Return the [X, Y] coordinate for the center point of the cell that contains the specified text.  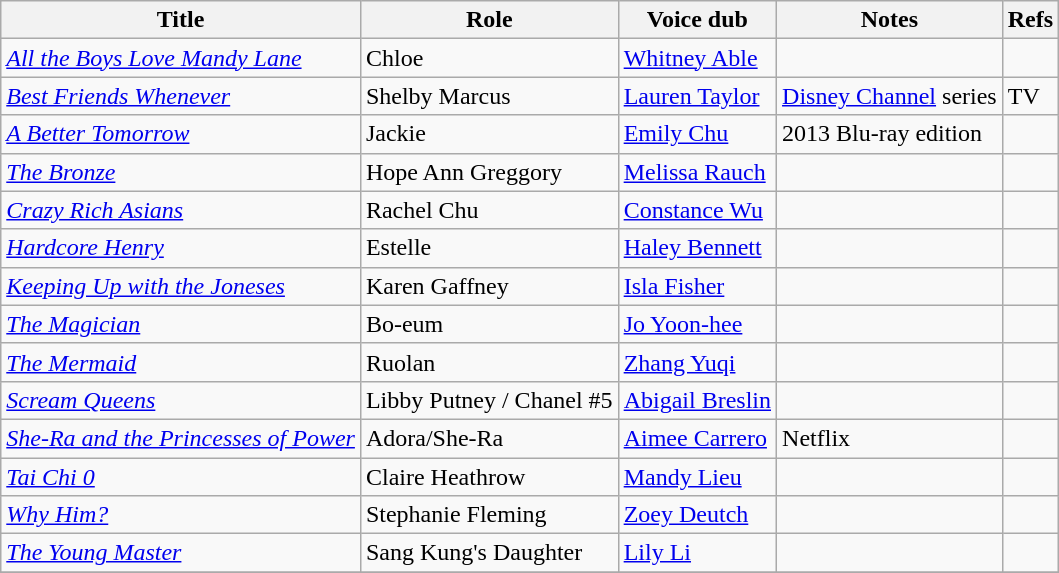
Scream Queens [181, 400]
Mandy Lieu [697, 477]
All the Boys Love Mandy Lane [181, 58]
Estelle [489, 248]
Lily Li [697, 553]
Notes [890, 20]
Netflix [890, 438]
The Mermaid [181, 362]
Tai Chi 0 [181, 477]
2013 Blu-ray edition [890, 134]
Crazy Rich Asians [181, 210]
Zhang Yuqi [697, 362]
Best Friends Whenever [181, 96]
Adora/She-Ra [489, 438]
The Magician [181, 324]
Bo-eum [489, 324]
Lauren Taylor [697, 96]
Claire Heathrow [489, 477]
Role [489, 20]
Title [181, 20]
Sang Kung's Daughter [489, 553]
She-Ra and the Princesses of Power [181, 438]
Shelby Marcus [489, 96]
Stephanie Fleming [489, 515]
Chloe [489, 58]
Keeping Up with the Joneses [181, 286]
Whitney Able [697, 58]
Karen Gaffney [489, 286]
Disney Channel series [890, 96]
Jo Yoon-hee [697, 324]
Zoey Deutch [697, 515]
A Better Tomorrow [181, 134]
Libby Putney / Chanel #5 [489, 400]
Melissa Rauch [697, 172]
Why Him? [181, 515]
Aimee Carrero [697, 438]
The Young Master [181, 553]
Constance Wu [697, 210]
Hardcore Henry [181, 248]
Rachel Chu [489, 210]
Emily Chu [697, 134]
Jackie [489, 134]
Refs [1030, 20]
Voice dub [697, 20]
Haley Bennett [697, 248]
Isla Fisher [697, 286]
The Bronze [181, 172]
Ruolan [489, 362]
Abigail Breslin [697, 400]
TV [1030, 96]
Hope Ann Greggory [489, 172]
